Return the (X, Y) coordinate for the center point of the cell that contains the specified text.  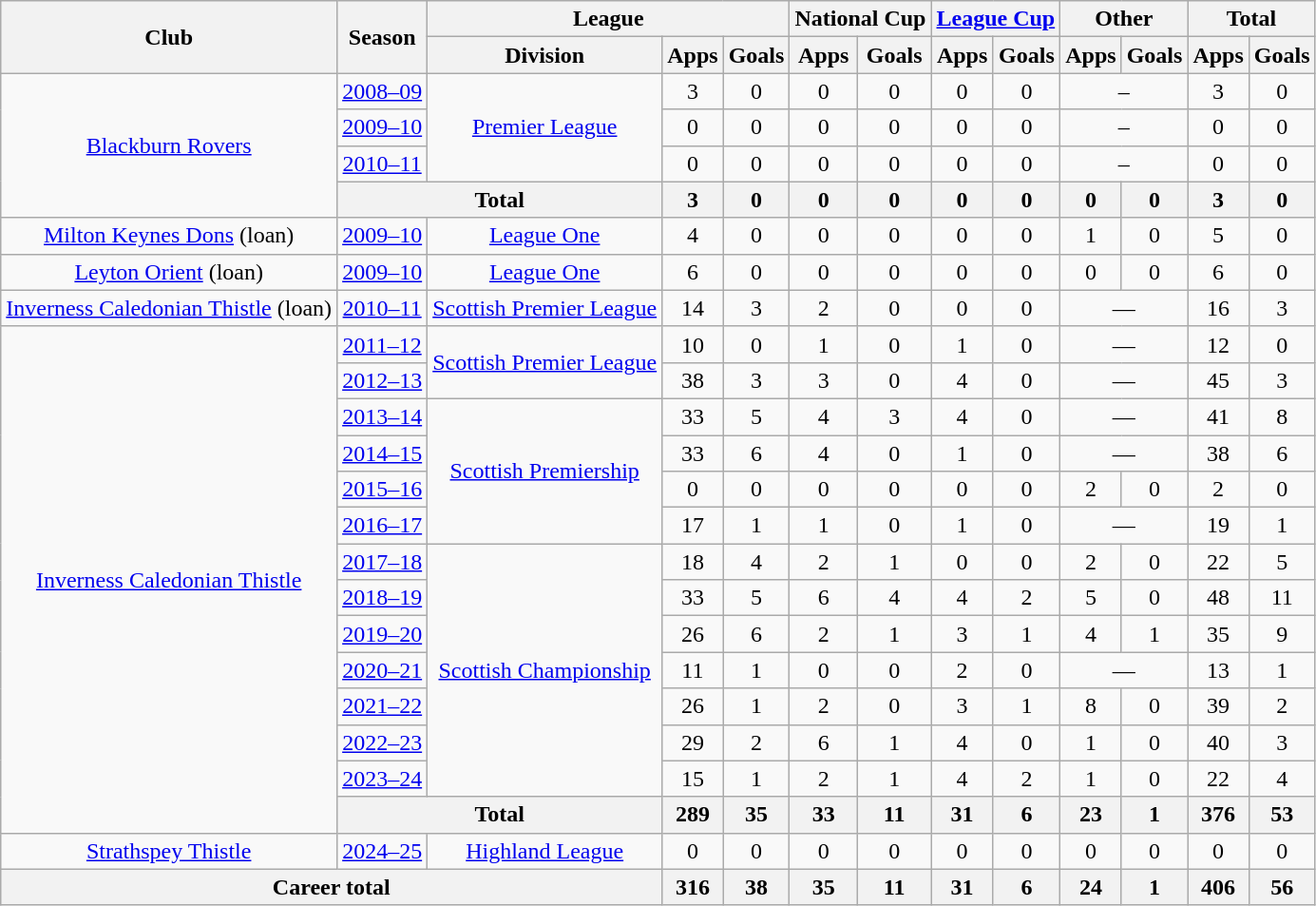
2017–18 (382, 562)
56 (1282, 887)
Strathspey Thistle (169, 851)
13 (1218, 670)
2014–15 (382, 453)
316 (693, 887)
10 (693, 344)
Highland League (545, 851)
2012–13 (382, 380)
Inverness Caledonian Thistle (169, 580)
48 (1218, 598)
19 (1218, 526)
9 (1282, 634)
16 (1218, 308)
2015–16 (382, 490)
Milton Keynes Dons (loan) (169, 236)
Scottish Premiership (545, 471)
Other (1124, 19)
2019–20 (382, 634)
23 (1091, 815)
Blackburn Rovers (169, 145)
17 (693, 526)
2023–24 (382, 779)
2020–21 (382, 670)
406 (1218, 887)
18 (693, 562)
League (608, 19)
2016–17 (382, 526)
2018–19 (382, 598)
376 (1218, 815)
15 (693, 779)
League Cup (996, 19)
2024–25 (382, 851)
Leyton Orient (loan) (169, 272)
Season (382, 37)
12 (1218, 344)
29 (693, 742)
Career total (332, 887)
Club (169, 37)
2013–14 (382, 416)
2011–12 (382, 344)
Premier League (545, 127)
39 (1218, 706)
41 (1218, 416)
45 (1218, 380)
Division (545, 55)
24 (1091, 887)
2008–09 (382, 91)
14 (693, 308)
National Cup (861, 19)
40 (1218, 742)
53 (1282, 815)
2021–22 (382, 706)
2022–23 (382, 742)
Inverness Caledonian Thistle (loan) (169, 308)
289 (693, 815)
Scottish Championship (545, 670)
